Detect which cell encompasses the target text, then output its [x, y] center coordinate. 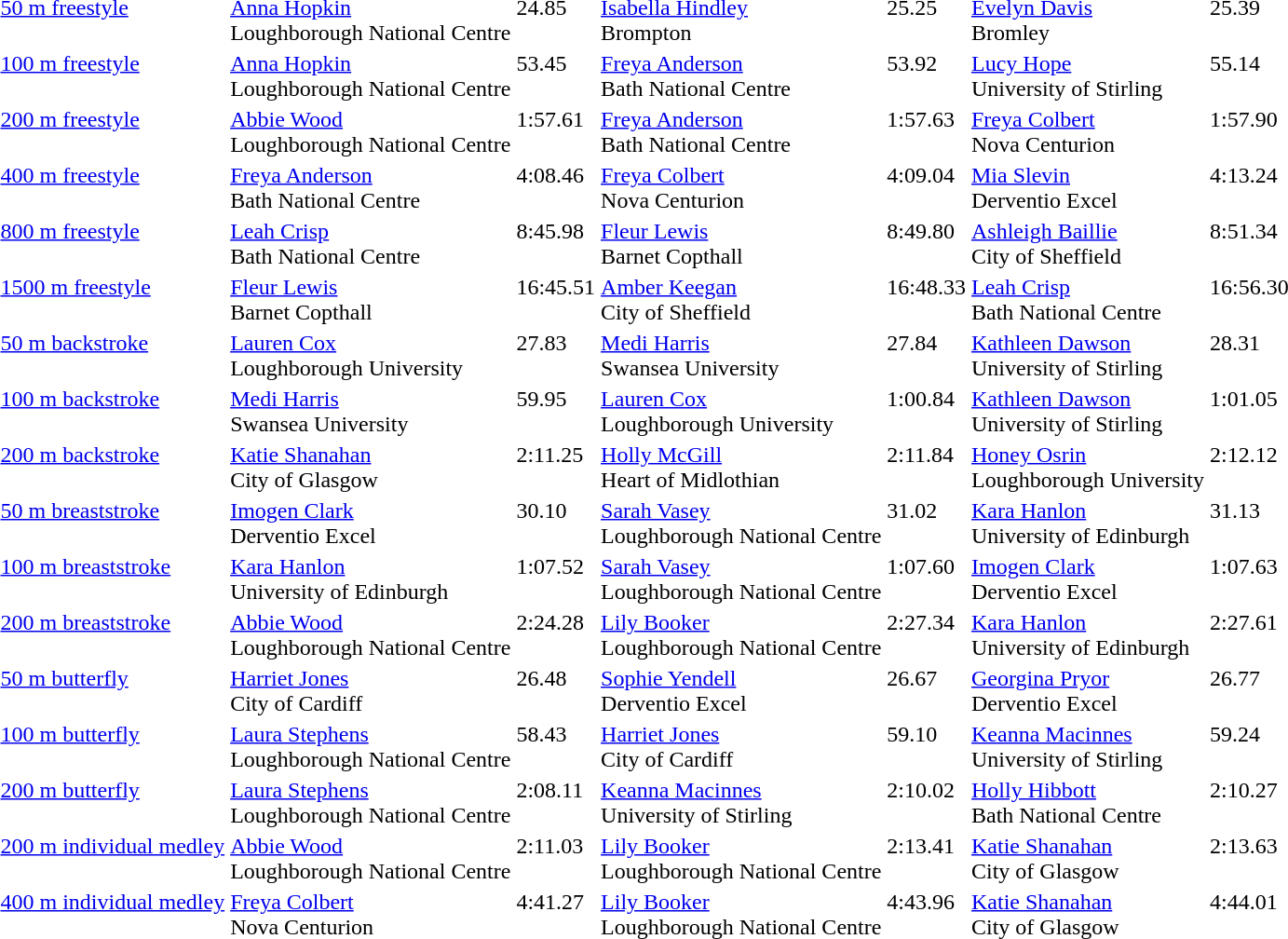
2:13.41 [927, 859]
2:24.28 [556, 635]
16:45.51 [556, 300]
2:11.25 [556, 468]
Honey OsrinLoughborough University [1088, 468]
27.83 [556, 356]
8:49.80 [927, 244]
59.10 [927, 747]
4:09.04 [927, 188]
1:57.61 [556, 132]
2:27.34 [927, 635]
1:07.52 [556, 579]
Georgina PryorDerventio Excel [1088, 691]
59.95 [556, 412]
2:11.84 [927, 468]
Amber KeeganCity of Sheffield [741, 300]
2:10.02 [927, 803]
2:11.03 [556, 859]
4:08.46 [556, 188]
Holly HibbottBath National Centre [1088, 803]
Lucy HopeUniversity of Stirling [1088, 76]
Ashleigh BaillieCity of Sheffield [1088, 244]
2:08.11 [556, 803]
1:57.63 [927, 132]
26.67 [927, 691]
1:07.60 [927, 579]
27.84 [927, 356]
Mia SlevinDerventio Excel [1088, 188]
1:00.84 [927, 412]
53.45 [556, 76]
26.48 [556, 691]
58.43 [556, 747]
53.92 [927, 76]
Holly McGillHeart of Midlothian [741, 468]
31.02 [927, 524]
Anna HopkinLoughborough National Centre [371, 76]
16:48.33 [927, 300]
Sophie YendellDerventio Excel [741, 691]
8:45.98 [556, 244]
30.10 [556, 524]
